Return (X, Y) of the center of cell containing provided text 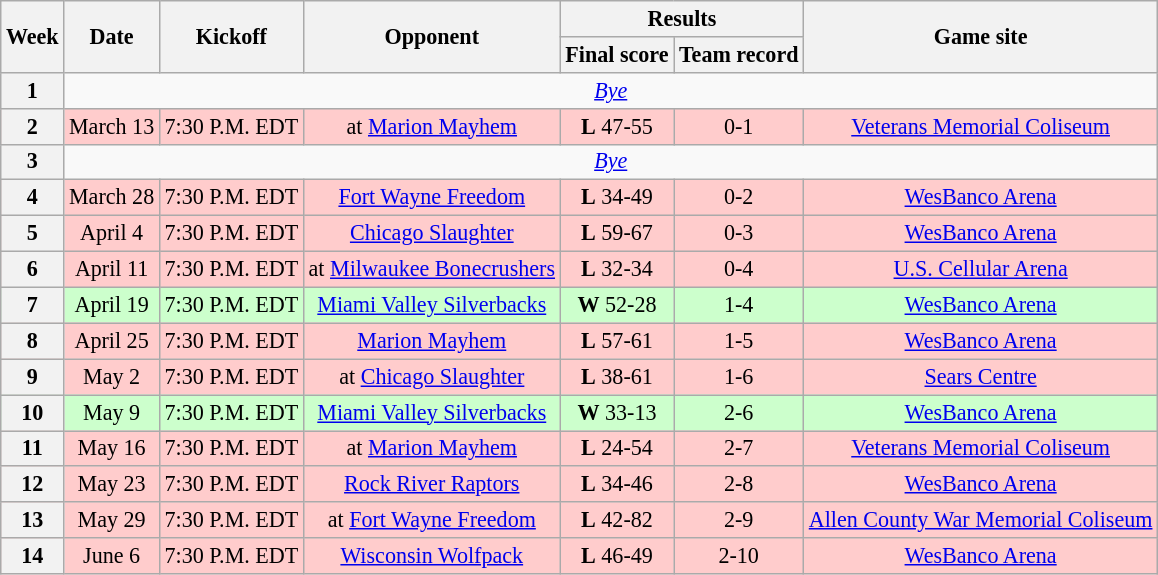
0-4 (739, 269)
L 38-61 (617, 377)
Rock River Raptors (432, 484)
Wisconsin Wolfpack (432, 556)
5 (32, 233)
L 34-49 (617, 198)
0-2 (739, 198)
April 4 (112, 233)
L 47-55 (617, 126)
2-10 (739, 556)
March 28 (112, 198)
May 23 (112, 484)
11 (32, 448)
at Milwaukee Bonecrushers (432, 269)
May 16 (112, 448)
L 32-34 (617, 269)
L 46-49 (617, 556)
L 34-46 (617, 484)
Kickoff (231, 36)
at Fort Wayne Freedom (432, 520)
0-3 (739, 233)
June 6 (112, 556)
Game site (981, 36)
Opponent (432, 36)
Marion Mayhem (432, 341)
8 (32, 341)
2-6 (739, 412)
W 33-13 (617, 412)
4 (32, 198)
May 9 (112, 412)
14 (32, 556)
Chicago Slaughter (432, 233)
Week (32, 36)
2-8 (739, 484)
2 (32, 126)
1-5 (739, 341)
Date (112, 36)
Final score (617, 54)
May 29 (112, 520)
Allen County War Memorial Coliseum (981, 520)
L 42-82 (617, 520)
13 (32, 520)
Fort Wayne Freedom (432, 198)
1-6 (739, 377)
L 24-54 (617, 448)
10 (32, 412)
9 (32, 377)
2-9 (739, 520)
May 2 (112, 377)
L 57-61 (617, 341)
March 13 (112, 126)
L 59-67 (617, 233)
Team record (739, 54)
0-1 (739, 126)
1 (32, 90)
7 (32, 305)
2-7 (739, 448)
Sears Centre (981, 377)
at Chicago Slaughter (432, 377)
U.S. Cellular Arena (981, 269)
April 11 (112, 269)
12 (32, 484)
W 52-28 (617, 305)
April 19 (112, 305)
1-4 (739, 305)
3 (32, 162)
April 25 (112, 341)
Results (682, 18)
6 (32, 269)
